Search for the cell housing the specified text and yield its (X, Y) center coordinate. 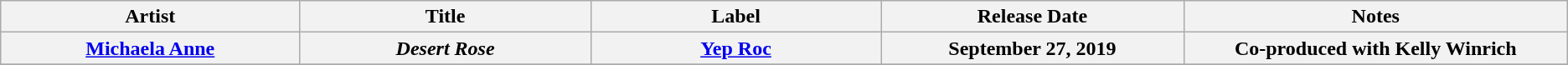
Label (735, 17)
Desert Rose (446, 48)
September 27, 2019 (1033, 48)
Notes (1375, 17)
Yep Roc (735, 48)
Co-produced with Kelly Winrich (1375, 48)
Artist (151, 17)
Michaela Anne (151, 48)
Title (446, 17)
Release Date (1033, 17)
